Identify which cell holds the provided text, then report its (x, y) central coordinate. 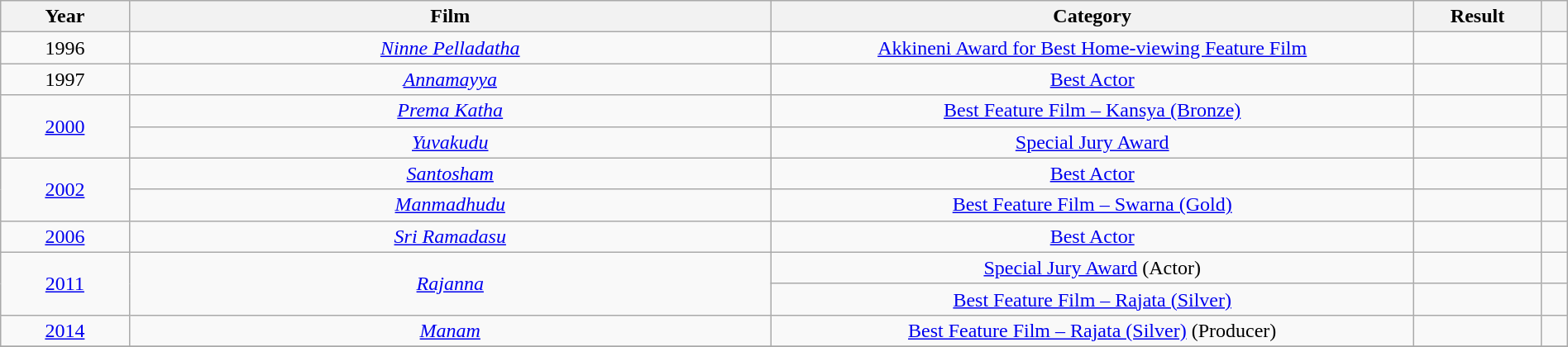
Yuvakudu (450, 142)
1997 (65, 79)
Category (1092, 17)
Prema Katha (450, 111)
Best Feature Film – Rajata (Silver) (Producer) (1092, 330)
Best Feature Film – Kansya (Bronze) (1092, 111)
2011 (65, 283)
Year (65, 17)
2000 (65, 126)
Best Feature Film – Swarna (Gold) (1092, 205)
2006 (65, 236)
Sri Ramadasu (450, 236)
Rajanna (450, 283)
Special Jury Award (Actor) (1092, 268)
Santosham (450, 173)
Film (450, 17)
Manam (450, 330)
Manmadhudu (450, 205)
Special Jury Award (1092, 142)
Result (1477, 17)
1996 (65, 48)
Ninne Pelladatha (450, 48)
Akkineni Award for Best Home-viewing Feature Film (1092, 48)
2002 (65, 189)
2014 (65, 330)
Best Feature Film – Rajata (Silver) (1092, 299)
Annamayya (450, 79)
